Scan for the cell matching the given text and deliver its (x, y) coordinate at center. 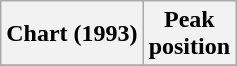
Peakposition (189, 34)
Chart (1993) (72, 34)
